From the cell containing the given text, extract its center point as [x, y] coordinate. 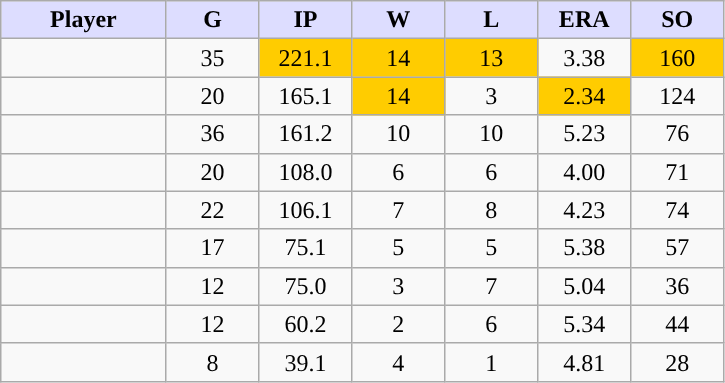
G [212, 20]
4.00 [584, 172]
ERA [584, 20]
1 [492, 362]
75.1 [306, 248]
5.23 [584, 134]
57 [678, 248]
2.34 [584, 96]
5.04 [584, 286]
35 [212, 58]
44 [678, 324]
3.38 [584, 58]
4 [398, 362]
28 [678, 362]
160 [678, 58]
221.1 [306, 58]
108.0 [306, 172]
71 [678, 172]
IP [306, 20]
4.81 [584, 362]
165.1 [306, 96]
75.0 [306, 286]
2 [398, 324]
SO [678, 20]
39.1 [306, 362]
W [398, 20]
L [492, 20]
13 [492, 58]
161.2 [306, 134]
74 [678, 210]
Player [84, 20]
124 [678, 96]
76 [678, 134]
60.2 [306, 324]
5.38 [584, 248]
106.1 [306, 210]
22 [212, 210]
4.23 [584, 210]
5.34 [584, 324]
17 [212, 248]
